Determine the [X, Y] coordinate at the center of the cell enclosing the given text.  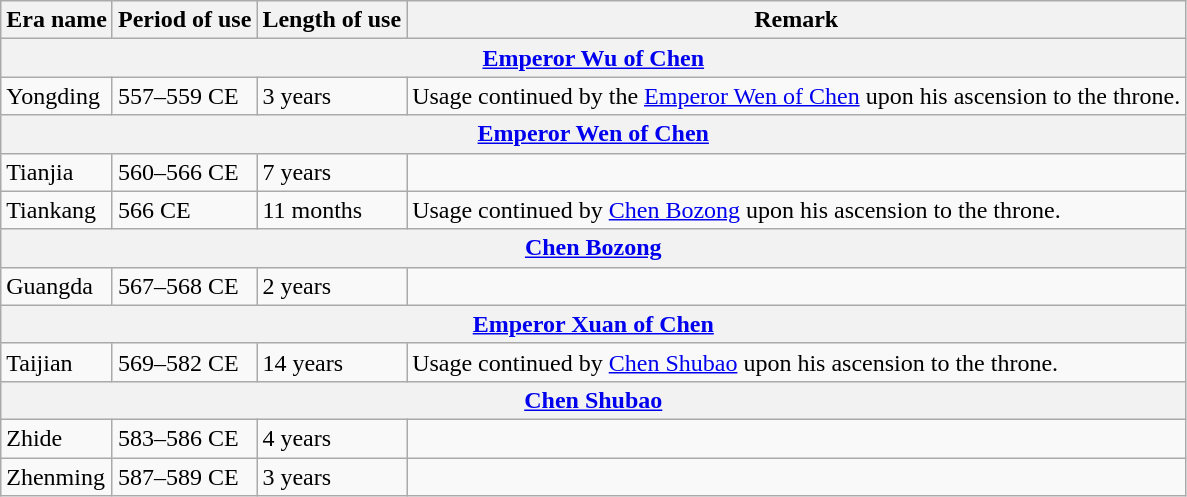
Remark [796, 20]
566 CE [184, 210]
560–566 CE [184, 172]
4 years [332, 438]
Emperor Wen of Chen [594, 134]
Length of use [332, 20]
587–589 CE [184, 477]
Emperor Wu of Chen [594, 58]
Usage continued by Chen Shubao upon his ascension to the throne. [796, 362]
557–559 CE [184, 96]
Tianjia [57, 172]
Tiankang [57, 210]
2 years [332, 286]
Chen Bozong [594, 248]
583–586 CE [184, 438]
Zhenming [57, 477]
Usage continued by Chen Bozong upon his ascension to the throne. [796, 210]
7 years [332, 172]
569–582 CE [184, 362]
Era name [57, 20]
Chen Shubao [594, 400]
Period of use [184, 20]
Guangda [57, 286]
Usage continued by the Emperor Wen of Chen upon his ascension to the throne. [796, 96]
14 years [332, 362]
11 months [332, 210]
Emperor Xuan of Chen [594, 324]
Zhide [57, 438]
Taijian [57, 362]
567–568 CE [184, 286]
Yongding [57, 96]
